For the text-containing cell, return its midpoint in (X, Y) coordinate format. 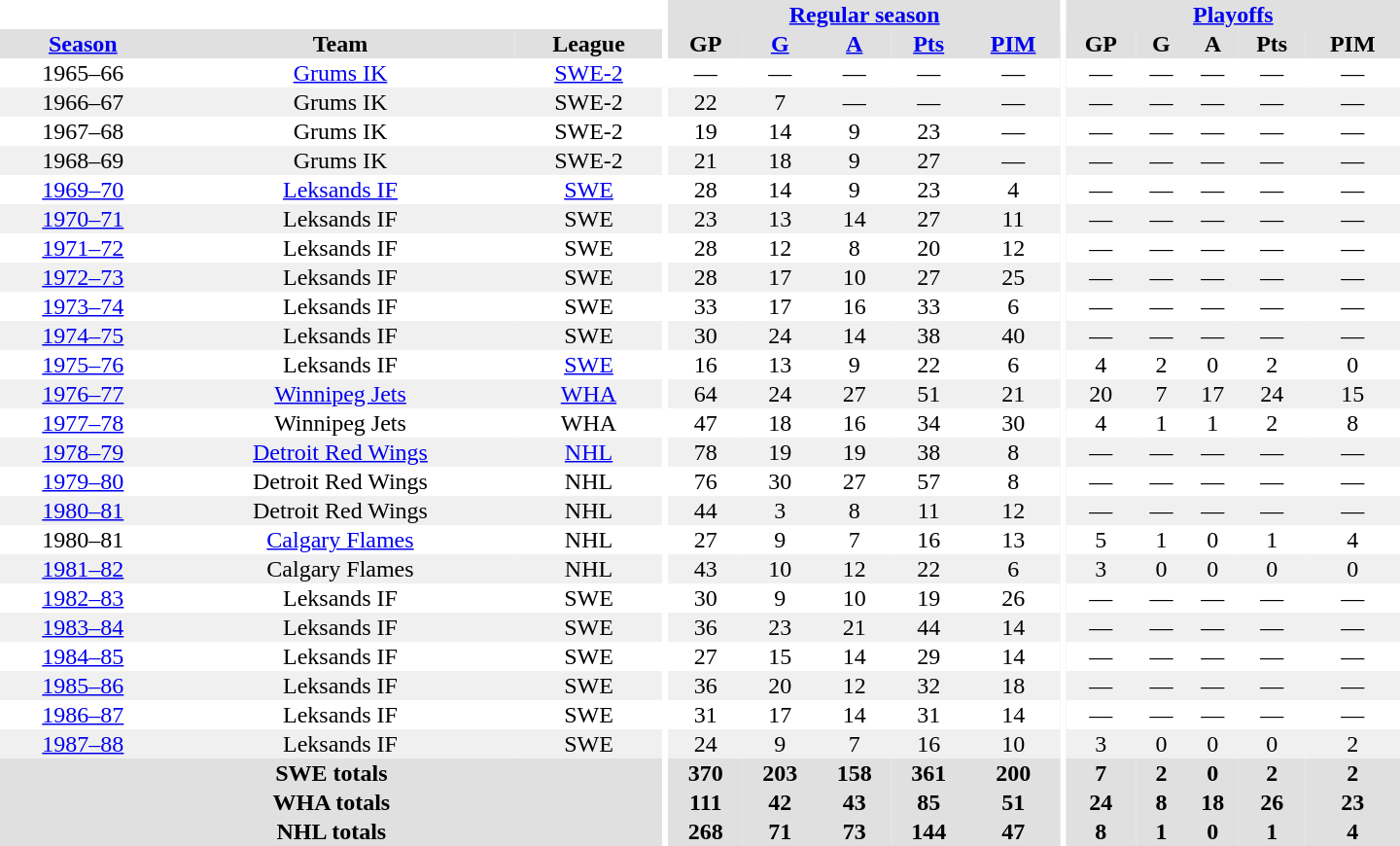
42 (780, 802)
57 (928, 481)
34 (928, 423)
268 (706, 831)
Playoffs (1233, 15)
361 (928, 773)
144 (928, 831)
32 (928, 686)
League (588, 44)
1972–73 (84, 277)
1984–85 (84, 656)
1978–79 (84, 452)
1986–87 (84, 715)
203 (780, 773)
71 (780, 831)
158 (854, 773)
1965–66 (84, 73)
1971–72 (84, 248)
85 (928, 802)
Team (340, 44)
29 (928, 656)
111 (706, 802)
NHL totals (332, 831)
64 (706, 394)
25 (1013, 277)
1981–82 (84, 569)
1967–68 (84, 131)
Season (84, 44)
Regular season (865, 15)
1975–76 (84, 365)
5 (1101, 540)
1982–83 (84, 598)
SWE totals (332, 773)
1976–77 (84, 394)
1973–74 (84, 306)
370 (706, 773)
73 (854, 831)
1985–86 (84, 686)
1969–70 (84, 190)
40 (1013, 335)
1966–67 (84, 102)
1987–88 (84, 744)
1974–75 (84, 335)
1970–71 (84, 219)
200 (1013, 773)
WHA totals (332, 802)
1983–84 (84, 627)
76 (706, 481)
1977–78 (84, 423)
1979–80 (84, 481)
1968–69 (84, 160)
78 (706, 452)
